Extract the (x, y) coordinate from the center of the cell holding the provided text.  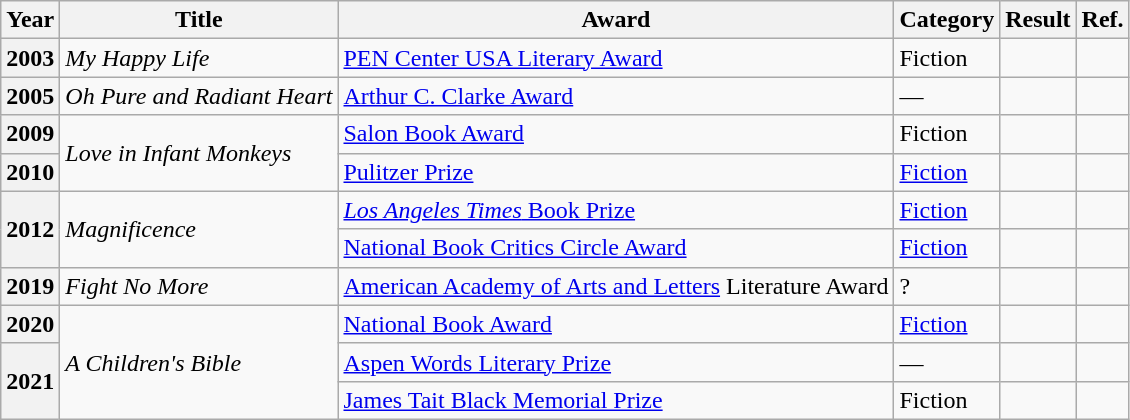
My Happy Life (199, 58)
A Children's Bible (199, 362)
Ref. (1102, 20)
2009 (30, 134)
Aspen Words Literary Prize (616, 362)
2021 (30, 381)
James Tait Black Memorial Prize (616, 400)
2019 (30, 286)
2003 (30, 58)
American Academy of Arts and Letters Literature Award (616, 286)
Fight No More (199, 286)
Los Angeles Times Book Prize (616, 210)
2005 (30, 96)
National Book Critics Circle Award (616, 248)
Year (30, 20)
Category (947, 20)
PEN Center USA Literary Award (616, 58)
Magnificence (199, 229)
National Book Award (616, 324)
? (947, 286)
2012 (30, 229)
Title (199, 20)
Love in Infant Monkeys (199, 153)
Oh Pure and Radiant Heart (199, 96)
2020 (30, 324)
Pulitzer Prize (616, 172)
Award (616, 20)
Result (1038, 20)
Salon Book Award (616, 134)
Arthur C. Clarke Award (616, 96)
2010 (30, 172)
